Return [X, Y] of the center of cell containing provided text 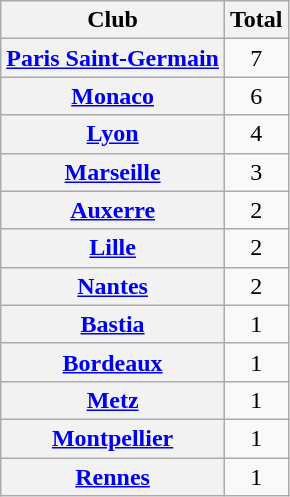
Lyon [113, 134]
Total [256, 20]
Auxerre [113, 210]
Monaco [113, 96]
Club [113, 20]
7 [256, 58]
Bastia [113, 324]
Lille [113, 248]
Marseille [113, 172]
Rennes [113, 477]
Montpellier [113, 438]
3 [256, 172]
Bordeaux [113, 362]
4 [256, 134]
Metz [113, 400]
6 [256, 96]
Paris Saint-Germain [113, 58]
Nantes [113, 286]
